Identify which cell holds the provided text, then report its [x, y] central coordinate. 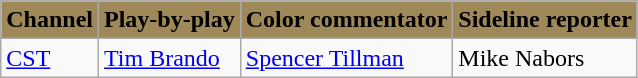
CST [50, 58]
Mike Nabors [546, 58]
Play-by-play [170, 20]
Color commentator [346, 20]
Spencer Tillman [346, 58]
Channel [50, 20]
Sideline reporter [546, 20]
Tim Brando [170, 58]
